Locate the cell with the specified text and output its [x, y] center coordinate. 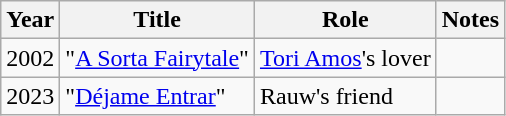
Rauw's friend [345, 96]
Tori Amos's lover [345, 58]
2002 [30, 58]
Year [30, 20]
Notes [470, 20]
"Déjame Entrar" [158, 96]
"A Sorta Fairytale" [158, 58]
Role [345, 20]
2023 [30, 96]
Title [158, 20]
